Scan for the cell matching the given text and deliver its [x, y] coordinate at center. 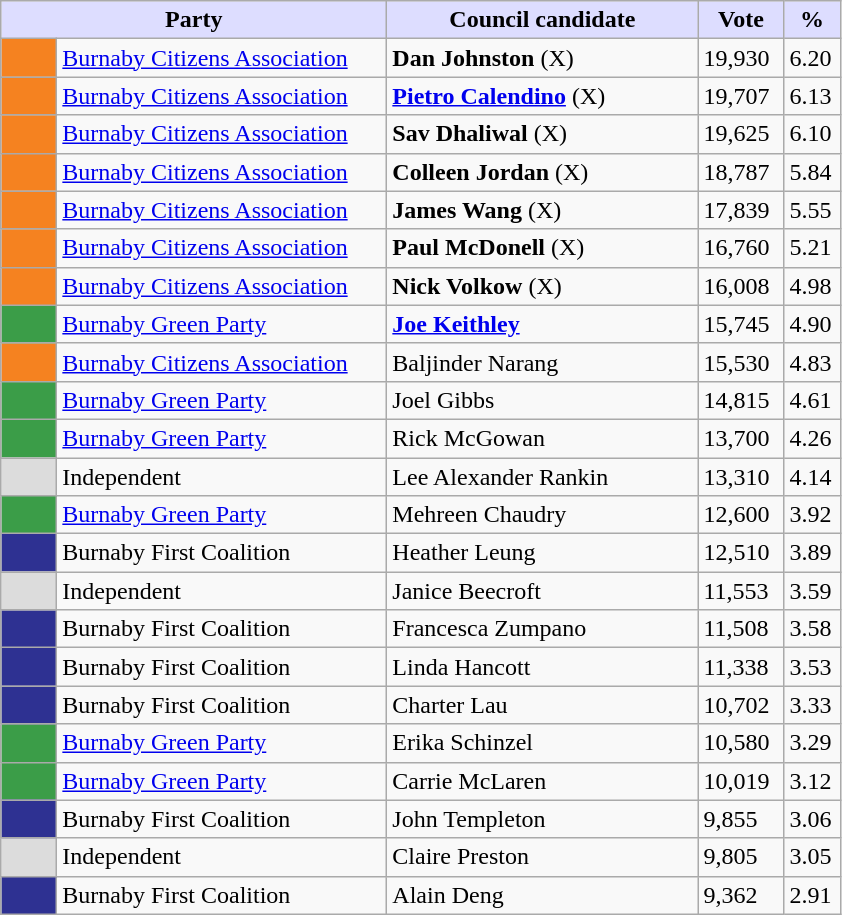
5.21 [812, 248]
Rick McGowan [542, 438]
19,625 [741, 134]
3.12 [812, 781]
19,707 [741, 96]
3.89 [812, 553]
Charter Lau [542, 705]
13,310 [741, 477]
11,338 [741, 667]
Joel Gibbs [542, 400]
6.20 [812, 58]
5.84 [812, 172]
10,702 [741, 705]
Alain Deng [542, 895]
14,815 [741, 400]
Paul McDonell (X) [542, 248]
4.90 [812, 324]
11,508 [741, 629]
15,745 [741, 324]
15,530 [741, 362]
9,805 [741, 857]
Claire Preston [542, 857]
Party [194, 20]
3.06 [812, 819]
4.61 [812, 400]
Council candidate [542, 20]
13,700 [741, 438]
Vote [741, 20]
4.26 [812, 438]
16,008 [741, 286]
Dan Johnston (X) [542, 58]
3.33 [812, 705]
12,600 [741, 515]
Baljinder Narang [542, 362]
% [812, 20]
19,930 [741, 58]
Francesca Zumpano [542, 629]
16,760 [741, 248]
Joe Keithley [542, 324]
John Templeton [542, 819]
3.92 [812, 515]
9,362 [741, 895]
11,553 [741, 591]
Mehreen Chaudry [542, 515]
James Wang (X) [542, 210]
6.10 [812, 134]
4.98 [812, 286]
9,855 [741, 819]
Sav Dhaliwal (X) [542, 134]
Heather Leung [542, 553]
Colleen Jordan (X) [542, 172]
Pietro Calendino (X) [542, 96]
12,510 [741, 553]
3.53 [812, 667]
Erika Schinzel [542, 743]
2.91 [812, 895]
4.83 [812, 362]
Linda Hancott [542, 667]
Nick Volkow (X) [542, 286]
Lee Alexander Rankin [542, 477]
3.29 [812, 743]
3.59 [812, 591]
10,580 [741, 743]
3.05 [812, 857]
Janice Beecroft [542, 591]
18,787 [741, 172]
10,019 [741, 781]
17,839 [741, 210]
6.13 [812, 96]
3.58 [812, 629]
4.14 [812, 477]
Carrie McLaren [542, 781]
5.55 [812, 210]
